For the text-containing cell, return its midpoint in [x, y] coordinate format. 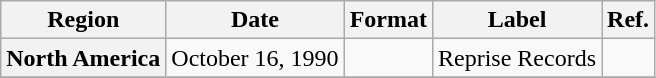
Reprise Records [516, 58]
Label [516, 20]
North America [84, 58]
Date [255, 20]
Ref. [628, 20]
October 16, 1990 [255, 58]
Region [84, 20]
Format [388, 20]
